Determine the (X, Y) coordinate at the center of the cell enclosing the given text.  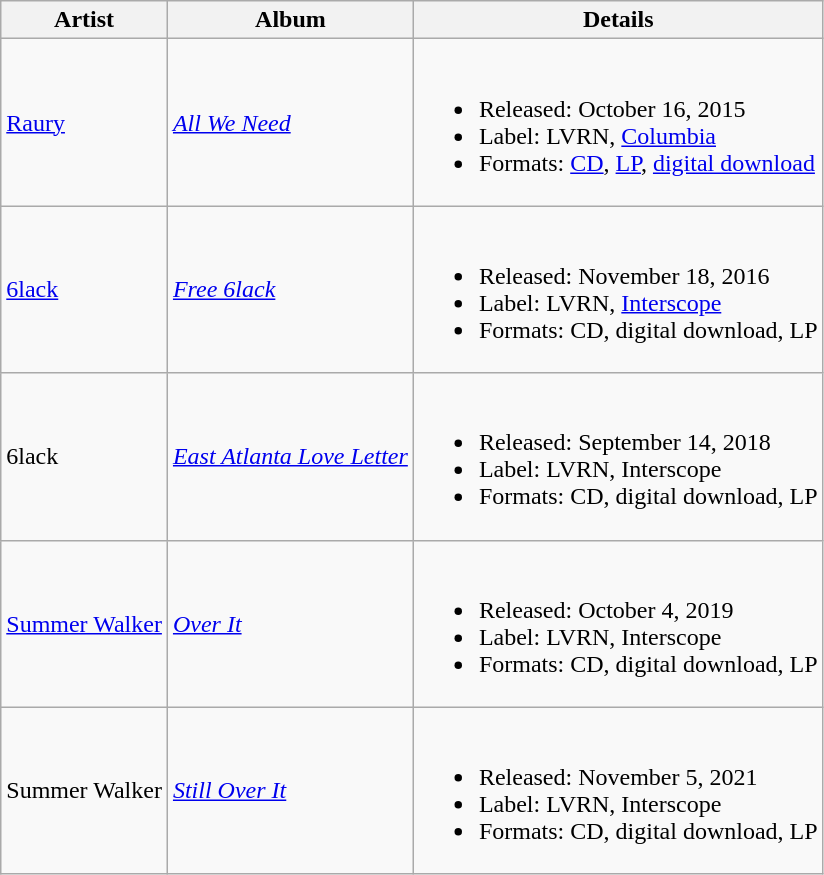
East Atlanta Love Letter (290, 456)
Released: September 14, 2018Label: LVRN, InterscopeFormats: CD, digital download, LP (618, 456)
Raury (84, 122)
All We Need (290, 122)
Details (618, 20)
Released: October 4, 2019Label: LVRN, InterscopeFormats: CD, digital download, LP (618, 624)
Released: October 16, 2015Label: LVRN, ColumbiaFormats: CD, LP, digital download (618, 122)
Still Over It (290, 790)
Album (290, 20)
Over It (290, 624)
Released: November 5, 2021Label: LVRN, InterscopeFormats: CD, digital download, LP (618, 790)
Free 6lack (290, 290)
Released: November 18, 2016Label: LVRN, InterscopeFormats: CD, digital download, LP (618, 290)
Artist (84, 20)
